Search for the cell housing the specified text and yield its [x, y] center coordinate. 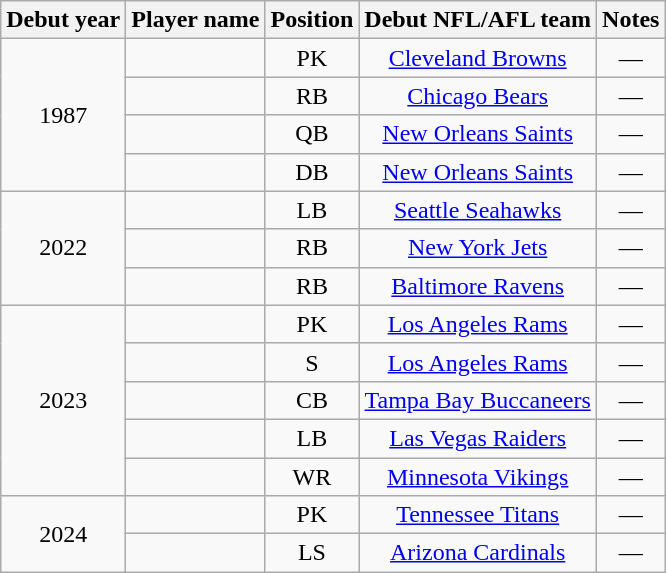
Cleveland Browns [478, 58]
Debut NFL/AFL team [478, 20]
CB [312, 400]
QB [312, 134]
2023 [64, 400]
Tennessee Titans [478, 515]
S [312, 362]
WR [312, 477]
Debut year [64, 20]
Baltimore Ravens [478, 286]
Chicago Bears [478, 96]
Las Vegas Raiders [478, 438]
LS [312, 553]
1987 [64, 115]
DB [312, 172]
2024 [64, 534]
Arizona Cardinals [478, 553]
Position [312, 20]
Tampa Bay Buccaneers [478, 400]
Minnesota Vikings [478, 477]
New York Jets [478, 248]
2022 [64, 248]
Player name [196, 20]
Seattle Seahawks [478, 210]
Notes [631, 20]
